For the text-containing cell, return its midpoint in [X, Y] coordinate format. 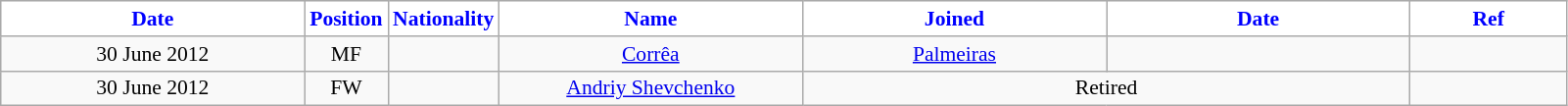
Retired [1106, 88]
Andriy Shevchenko [650, 88]
Ref [1489, 19]
Joined [954, 19]
Corrêa [650, 54]
Nationality [443, 19]
MF [347, 54]
Position [347, 19]
Name [650, 19]
FW [347, 88]
Palmeiras [954, 54]
